From the cell containing the given text, extract its center point as [X, Y] coordinate. 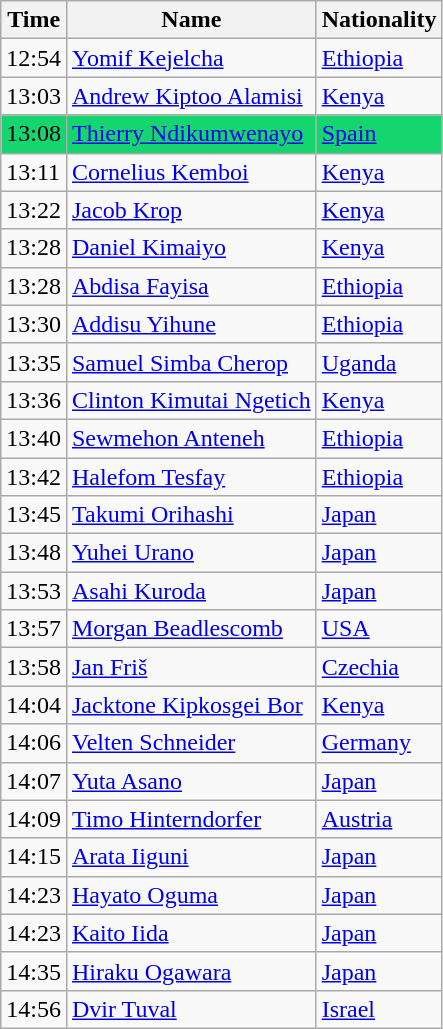
14:06 [34, 743]
Kaito Iida [191, 933]
Hayato Oguma [191, 895]
12:54 [34, 58]
13:03 [34, 96]
Hiraku Ogawara [191, 971]
13:22 [34, 210]
Austria [379, 819]
Spain [379, 134]
Samuel Simba Cherop [191, 362]
14:04 [34, 705]
Jacktone Kipkosgei Bor [191, 705]
13:11 [34, 172]
Name [191, 20]
Morgan Beadlescomb [191, 629]
13:36 [34, 400]
13:35 [34, 362]
Cornelius Kemboi [191, 172]
Clinton Kimutai Ngetich [191, 400]
Germany [379, 743]
Jacob Krop [191, 210]
Dvir Tuval [191, 1009]
Czechia [379, 667]
Asahi Kuroda [191, 591]
Sewmehon Anteneh [191, 438]
13:30 [34, 324]
13:45 [34, 515]
Israel [379, 1009]
Addisu Yihune [191, 324]
14:07 [34, 781]
14:56 [34, 1009]
Jan Friš [191, 667]
Arata Iiguni [191, 857]
Timo Hinterndorfer [191, 819]
13:58 [34, 667]
13:42 [34, 477]
Thierry Ndikumwenayo [191, 134]
13:48 [34, 553]
13:40 [34, 438]
Yuta Asano [191, 781]
13:57 [34, 629]
Takumi Orihashi [191, 515]
Daniel Kimaiyo [191, 248]
13:53 [34, 591]
13:08 [34, 134]
Andrew Kiptoo Alamisi [191, 96]
14:35 [34, 971]
Time [34, 20]
Uganda [379, 362]
Yomif Kejelcha [191, 58]
Nationality [379, 20]
Abdisa Fayisa [191, 286]
Velten Schneider [191, 743]
Halefom Tesfay [191, 477]
Yuhei Urano [191, 553]
USA [379, 629]
14:09 [34, 819]
14:15 [34, 857]
